Identify which cell holds the provided text, then report its (X, Y) central coordinate. 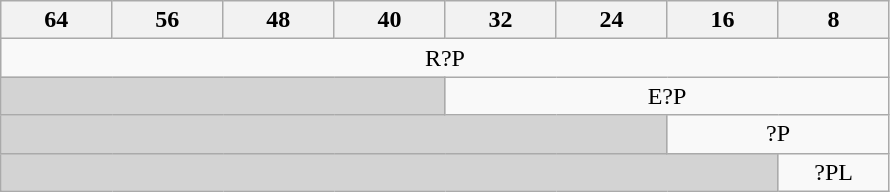
48 (278, 20)
?PL (834, 172)
40 (390, 20)
16 (722, 20)
E?P (667, 96)
56 (168, 20)
?P (778, 134)
R?P (445, 58)
64 (56, 20)
24 (612, 20)
8 (834, 20)
32 (500, 20)
